Identify which cell holds the provided text, then report its [x, y] central coordinate. 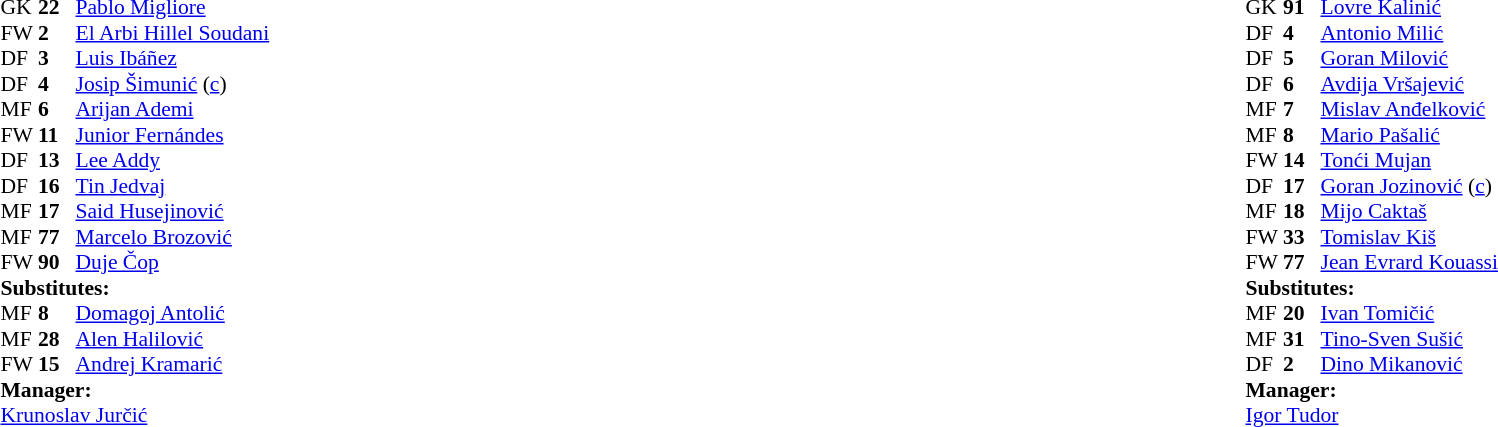
Tomislav Kiš [1408, 237]
20 [1302, 313]
Mijo Caktaš [1408, 211]
Andrej Kramarić [173, 365]
Jean Evrard Kouassi [1408, 263]
31 [1302, 339]
Mislav Anđelković [1408, 109]
7 [1302, 109]
13 [57, 161]
Tin Jedvaj [173, 186]
El Arbi Hillel Soudani [173, 33]
Avdija Vršajević [1408, 84]
18 [1302, 211]
Said Husejinović [173, 211]
11 [57, 135]
Luis Ibáñez [173, 59]
14 [1302, 161]
Dino Mikanović [1408, 365]
Tino-Sven Sušić [1408, 339]
15 [57, 365]
3 [57, 59]
28 [57, 339]
Junior Fernándes [173, 135]
33 [1302, 237]
Ivan Tomičić [1408, 313]
Lee Addy [173, 161]
90 [57, 263]
Josip Šimunić (c) [173, 84]
Alen Halilović [173, 339]
16 [57, 186]
Domagoj Antolić [173, 313]
Mario Pašalić [1408, 135]
Antonio Milić [1408, 33]
Marcelo Brozović [173, 237]
Duje Čop [173, 263]
Goran Milović [1408, 59]
5 [1302, 59]
Tonći Mujan [1408, 161]
Arijan Ademi [173, 109]
Goran Jozinović (c) [1408, 186]
